Return the [x, y] coordinate for the center point of the cell that contains the specified text.  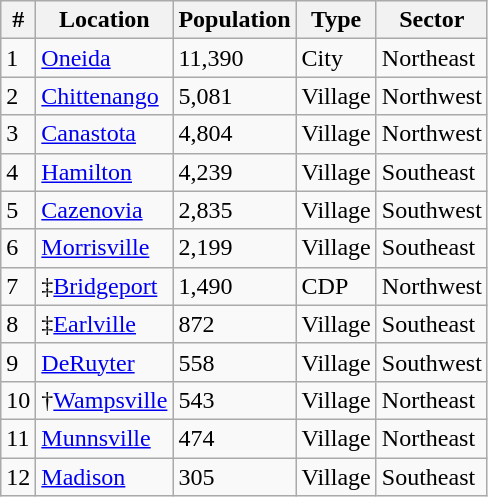
474 [234, 438]
7 [18, 286]
9 [18, 362]
543 [234, 400]
5,081 [234, 96]
4,239 [234, 172]
Location [104, 20]
10 [18, 400]
558 [234, 362]
1,490 [234, 286]
Hamilton [104, 172]
‡Earlville [104, 324]
City [336, 58]
12 [18, 477]
305 [234, 477]
†Wampsville [104, 400]
4,804 [234, 134]
# [18, 20]
Madison [104, 477]
Cazenovia [104, 210]
CDP [336, 286]
Canastota [104, 134]
4 [18, 172]
Population [234, 20]
6 [18, 248]
872 [234, 324]
DeRuyter [104, 362]
11,390 [234, 58]
3 [18, 134]
Sector [432, 20]
2,199 [234, 248]
Chittenango [104, 96]
11 [18, 438]
8 [18, 324]
2,835 [234, 210]
Type [336, 20]
5 [18, 210]
Oneida [104, 58]
2 [18, 96]
‡Bridgeport [104, 286]
1 [18, 58]
Munnsville [104, 438]
Morrisville [104, 248]
